Identify which cell holds the provided text, then report its (x, y) central coordinate. 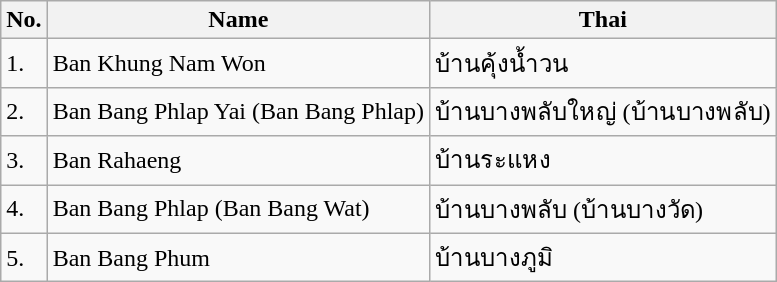
2. (24, 112)
Ban Bang Phlap (Ban Bang Wat) (238, 208)
4. (24, 208)
No. (24, 20)
บ้านระแหง (604, 160)
5. (24, 258)
Ban Khung Nam Won (238, 64)
Thai (604, 20)
3. (24, 160)
Ban Bang Phlap Yai (Ban Bang Phlap) (238, 112)
บ้านคุ้งน้ำวน (604, 64)
Ban Bang Phum (238, 258)
บ้านบางภูมิ (604, 258)
Ban Rahaeng (238, 160)
บ้านบางพลับ (บ้านบางวัด) (604, 208)
1. (24, 64)
Name (238, 20)
บ้านบางพลับใหญ่ (บ้านบางพลับ) (604, 112)
